Provide the [x, y] coordinate of the cell's center where the given text is located.  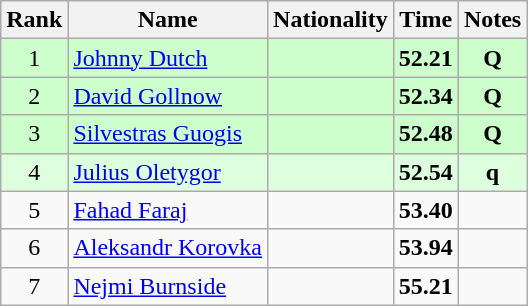
Aleksandr Korovka [168, 248]
55.21 [426, 286]
52.54 [426, 172]
6 [34, 248]
3 [34, 134]
53.40 [426, 210]
5 [34, 210]
Silvestras Guogis [168, 134]
4 [34, 172]
52.34 [426, 96]
Time [426, 20]
53.94 [426, 248]
Nationality [331, 20]
52.48 [426, 134]
Name [168, 20]
2 [34, 96]
Rank [34, 20]
Johnny Dutch [168, 58]
Notes [492, 20]
52.21 [426, 58]
David Gollnow [168, 96]
Julius Oletygor [168, 172]
1 [34, 58]
q [492, 172]
7 [34, 286]
Fahad Faraj [168, 210]
Nejmi Burnside [168, 286]
